Identify which cell holds the provided text, then report its (x, y) central coordinate. 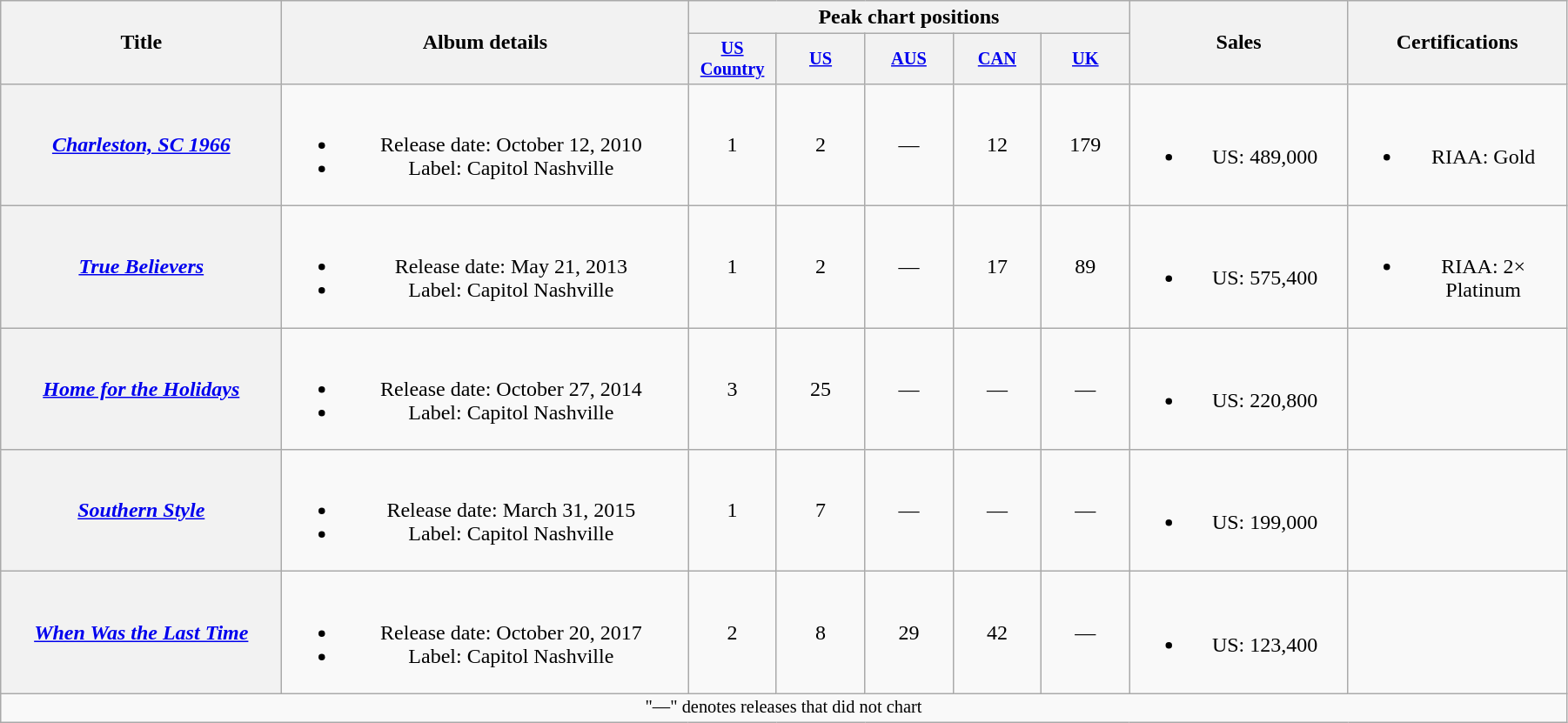
Release date: October 27, 2014Label: Capitol Nashville (486, 389)
Release date: May 21, 2013Label: Capitol Nashville (486, 267)
RIAA: Gold (1457, 144)
When Was the Last Time (141, 633)
Release date: March 31, 2015Label: Capitol Nashville (486, 511)
Southern Style (141, 511)
Release date: October 12, 2010Label: Capitol Nashville (486, 144)
Peak chart positions (908, 17)
Certifications (1457, 43)
RIAA: 2× Platinum (1457, 267)
179 (1086, 144)
US Country (733, 59)
CAN (997, 59)
US: 220,800 (1239, 389)
US: 489,000 (1239, 144)
Charleston, SC 1966 (141, 144)
Sales (1239, 43)
AUS (908, 59)
3 (733, 389)
7 (820, 511)
"—" denotes releases that did not chart (783, 708)
Release date: October 20, 2017Label: Capitol Nashville (486, 633)
29 (908, 633)
Home for the Holidays (141, 389)
42 (997, 633)
US: 199,000 (1239, 511)
89 (1086, 267)
12 (997, 144)
US: 123,400 (1239, 633)
UK (1086, 59)
US (820, 59)
25 (820, 389)
Album details (486, 43)
8 (820, 633)
True Believers (141, 267)
US: 575,400 (1239, 267)
17 (997, 267)
Title (141, 43)
